Detect which cell encompasses the target text, then output its (x, y) center coordinate. 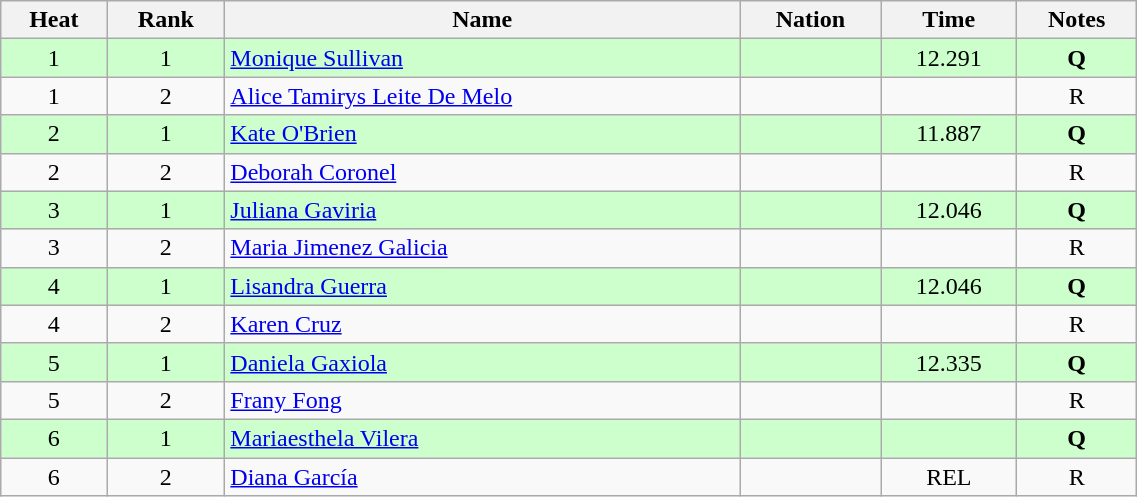
12.291 (948, 58)
11.887 (948, 134)
12.335 (948, 362)
Daniela Gaxiola (482, 362)
REL (948, 477)
Karen Cruz (482, 324)
Frany Fong (482, 400)
Lisandra Guerra (482, 286)
Heat (54, 20)
Diana García (482, 477)
Notes (1077, 20)
Monique Sullivan (482, 58)
Time (948, 20)
Maria Jimenez Galicia (482, 248)
Kate O'Brien (482, 134)
Juliana Gaviria (482, 210)
Alice Tamirys Leite De Melo (482, 96)
Rank (166, 20)
Mariaesthela Vilera (482, 438)
Name (482, 20)
Deborah Coronel (482, 172)
Nation (810, 20)
